Search for the cell housing the specified text and yield its (X, Y) center coordinate. 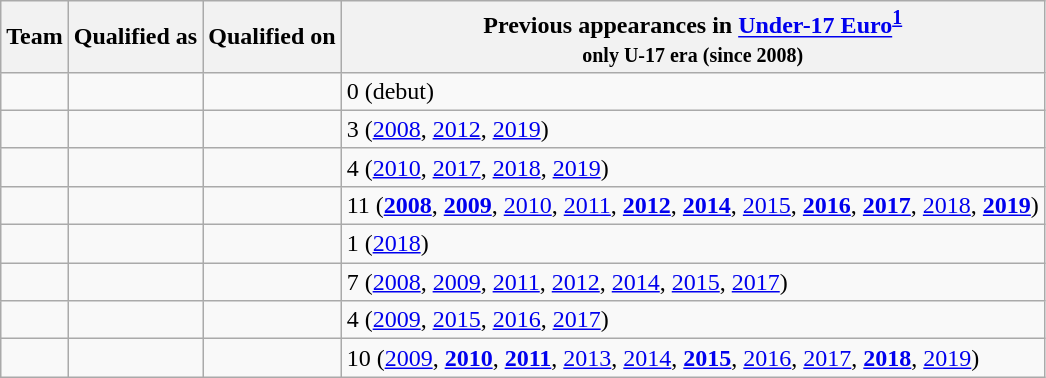
1 (2018) (692, 244)
7 (2008, 2009, 2011, 2012, 2014, 2015, 2017) (692, 282)
4 (2009, 2015, 2016, 2017) (692, 320)
3 (2008, 2012, 2019) (692, 129)
Team (35, 37)
Previous appearances in Under-17 Euro1only U-17 era (since 2008) (692, 37)
10 (2009, 2010, 2011, 2013, 2014, 2015, 2016, 2017, 2018, 2019) (692, 358)
Qualified as (135, 37)
Qualified on (272, 37)
11 (2008, 2009, 2010, 2011, 2012, 2014, 2015, 2016, 2017, 2018, 2019) (692, 205)
0 (debut) (692, 91)
4 (2010, 2017, 2018, 2019) (692, 167)
